Scan for the cell matching the given text and deliver its (x, y) coordinate at center. 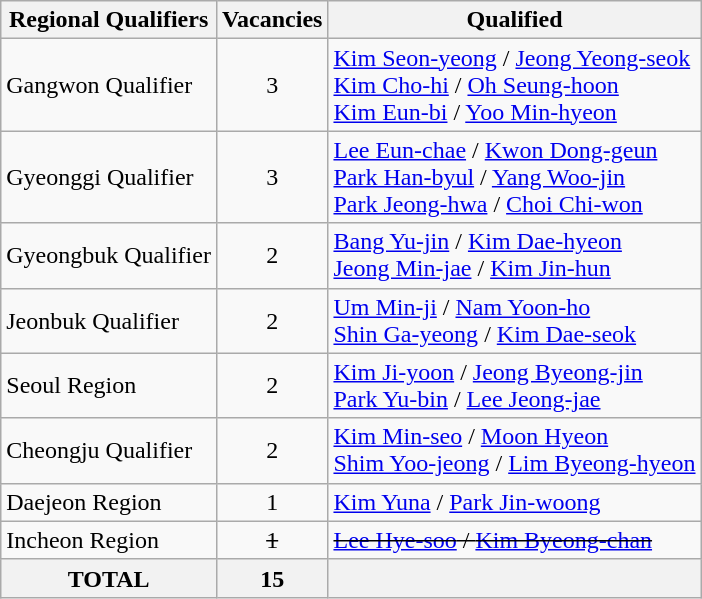
Gangwon Qualifier (109, 85)
Jeonbuk Qualifier (109, 320)
Daejeon Region (109, 502)
Gyeongbuk Qualifier (109, 256)
Kim Yuna / Park Jin-woong (514, 502)
Kim Min-seo / Moon Hyeon Shim Yoo-jeong / Lim Byeong-hyeon (514, 450)
Regional Qualifiers (109, 20)
Gyeonggi Qualifier (109, 177)
Kim Ji-yoon / Jeong Byeong-jin Park Yu-bin / Lee Jeong-jae (514, 386)
Bang Yu-jin / Kim Dae-hyeon Jeong Min-jae / Kim Jin-hun (514, 256)
TOTAL (109, 578)
Lee Eun-chae / Kwon Dong-geun Park Han-byul / Yang Woo-jin Park Jeong-hwa / Choi Chi-won (514, 177)
Um Min-ji / Nam Yoon-ho Shin Ga-yeong / Kim Dae-seok (514, 320)
Qualified (514, 20)
Kim Seon-yeong / Jeong Yeong-seok Kim Cho-hi / Oh Seung-hoon Kim Eun-bi / Yoo Min-hyeon (514, 85)
Cheongju Qualifier (109, 450)
Lee Hye-soo / Kim Byeong-chan (514, 540)
Seoul Region (109, 386)
Incheon Region (109, 540)
15 (272, 578)
Vacancies (272, 20)
